Determine the (x, y) coordinate at the center of the cell enclosing the given text.  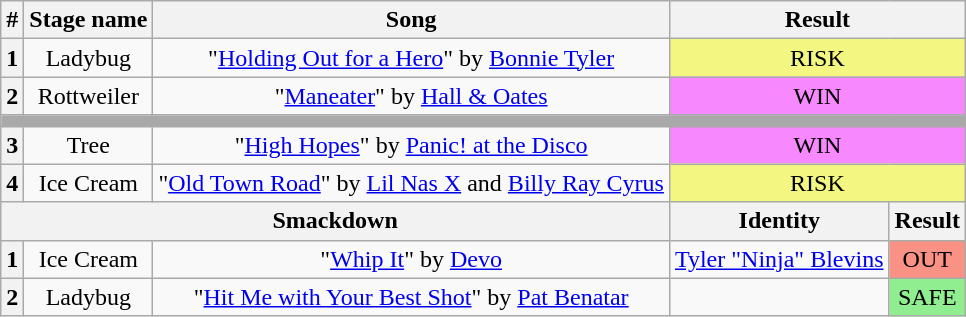
4 (12, 183)
SAFE (927, 297)
"Maneater" by Hall & Oates (412, 96)
Song (412, 20)
"Holding Out for a Hero" by Bonnie Tyler (412, 58)
Identity (779, 221)
# (12, 20)
"Hit Me with Your Best Shot" by Pat Benatar (412, 297)
"High Hopes" by Panic! at the Disco (412, 145)
Stage name (88, 20)
Rottweiler (88, 96)
Tree (88, 145)
Tyler "Ninja" Blevins (779, 259)
OUT (927, 259)
"Old Town Road" by Lil Nas X and Billy Ray Cyrus (412, 183)
3 (12, 145)
"Whip It" by Devo (412, 259)
Smackdown (336, 221)
